Extract the [X, Y] coordinate from the center of the cell holding the provided text.  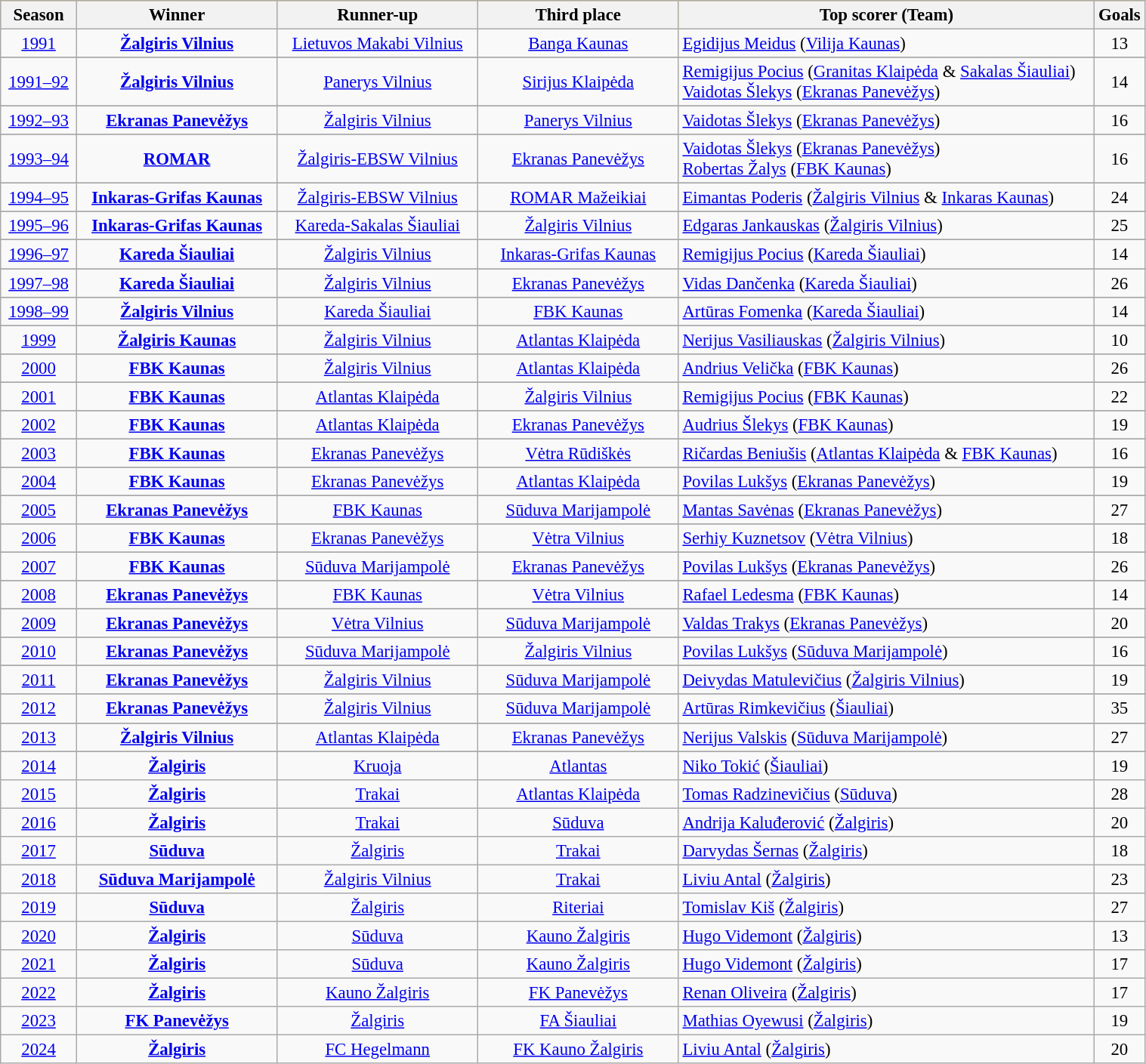
FK Kauno Žalgiris [579, 1050]
2013 [39, 737]
2019 [39, 908]
Deivydas Matulevičius (Žalgiris Vilnius) [887, 680]
1996–97 [39, 254]
1998–99 [39, 311]
2000 [39, 368]
Runner-up [378, 15]
Season [39, 15]
2002 [39, 425]
2003 [39, 453]
2004 [39, 482]
1992–93 [39, 121]
Kareda-Sakalas Šiauliai [378, 226]
Artūras Rimkevičius (Šiauliai) [887, 709]
Banga Kaunas [579, 44]
2014 [39, 766]
FA Šiauliai [579, 1021]
1991–92 [39, 82]
2023 [39, 1021]
23 [1120, 879]
Andrija Kaluđerović (Žalgiris) [887, 822]
1997–98 [39, 283]
Vaidotas Šlekys (Ekranas Panevėžys) [887, 121]
Mathias Oyewusi (Žalgiris) [887, 1021]
10 [1120, 340]
Valdas Trakys (Ekranas Panevėžys) [887, 624]
Eimantas Poderis (Žalgiris Vilnius & Inkaras Kaunas) [887, 198]
2018 [39, 879]
2017 [39, 851]
1991 [39, 44]
22 [1120, 396]
Remigijus Pocius (FBK Kaunas) [887, 396]
2008 [39, 595]
1995–96 [39, 226]
2009 [39, 624]
Riteriai [579, 908]
2007 [39, 567]
2024 [39, 1050]
Top scorer (Team) [887, 15]
2022 [39, 993]
2020 [39, 936]
Tomas Radzinevičius (Sūduva) [887, 794]
Niko Tokić (Šiauliai) [887, 766]
Vaidotas Šlekys (Ekranas Panevėžys) Robertas Žalys (FBK Kaunas) [887, 159]
24 [1120, 198]
Atlantas [579, 766]
Serhiy Kuznetsov (Vėtra Vilnius) [887, 538]
Winner [177, 15]
FC Hegelmann [378, 1050]
2011 [39, 680]
2015 [39, 794]
2005 [39, 510]
Mantas Savėnas (Ekranas Panevėžys) [887, 510]
Artūras Fomenka (Kareda Šiauliai) [887, 311]
Renan Oliveira (Žalgiris) [887, 993]
1999 [39, 340]
Nerijus Vasiliauskas (Žalgiris Vilnius) [887, 340]
Audrius Šlekys (FBK Kaunas) [887, 425]
2021 [39, 964]
ROMAR Mažeikiai [579, 198]
2010 [39, 652]
Remigijus Pocius (Granitas Klaipėda & Sakalas Šiauliai) Vaidotas Šlekys (Ekranas Panevėžys) [887, 82]
Ričardas Beniušis (Atlantas Klaipėda & FBK Kaunas) [887, 453]
Kruoja [378, 766]
Povilas Lukšys (Sūduva Marijampolė) [887, 652]
Goals [1120, 15]
2006 [39, 538]
Tomislav Kiš (Žalgiris) [887, 908]
Remigijus Pocius (Kareda Šiauliai) [887, 254]
35 [1120, 709]
Third place [579, 15]
ROMAR [177, 159]
Egidijus Meidus (Vilija Kaunas) [887, 44]
Sirijus Klaipėda [579, 82]
28 [1120, 794]
2016 [39, 822]
Lietuvos Makabi Vilnius [378, 44]
Andrius Velička (FBK Kaunas) [887, 368]
Darvydas Šernas (Žalgiris) [887, 851]
Rafael Ledesma (FBK Kaunas) [887, 595]
Edgaras Jankauskas (Žalgiris Vilnius) [887, 226]
Vidas Dančenka (Kareda Šiauliai) [887, 283]
Vėtra Rūdiškės [579, 453]
Žalgiris Kaunas [177, 340]
2012 [39, 709]
2001 [39, 396]
1993–94 [39, 159]
1994–95 [39, 198]
Nerijus Valskis (Sūduva Marijampolė) [887, 737]
25 [1120, 226]
